Capture the cell that displays the provided text and extract its (X, Y) central coordinate. 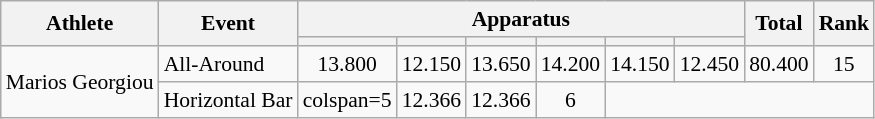
13.650 (500, 64)
Horizontal Bar (228, 100)
14.150 (640, 64)
Total (778, 24)
80.400 (778, 64)
15 (844, 64)
Marios Georgiou (80, 82)
14.200 (570, 64)
Rank (844, 24)
Apparatus (522, 19)
colspan=5 (348, 100)
12.450 (710, 64)
13.800 (348, 64)
6 (570, 100)
Athlete (80, 24)
All-Around (228, 64)
12.150 (432, 64)
Event (228, 24)
